Return [X, Y] of the center of cell containing provided text 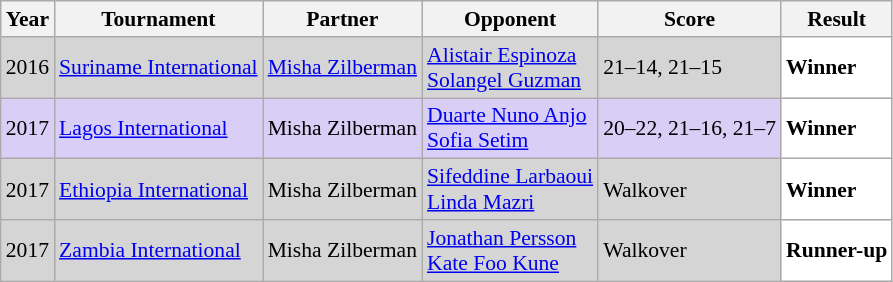
Ethiopia International [158, 190]
Runner-up [836, 250]
Opponent [510, 19]
Jonathan Persson Kate Foo Kune [510, 250]
Year [28, 19]
Score [690, 19]
Alistair Espinoza Solangel Guzman [510, 68]
Zambia International [158, 250]
Result [836, 19]
2016 [28, 68]
20–22, 21–16, 21–7 [690, 128]
Suriname International [158, 68]
Lagos International [158, 128]
Sifeddine Larbaoui Linda Mazri [510, 190]
Tournament [158, 19]
21–14, 21–15 [690, 68]
Duarte Nuno Anjo Sofia Setim [510, 128]
Partner [342, 19]
